Determine the (x, y) coordinate at the center of the cell enclosing the given text.  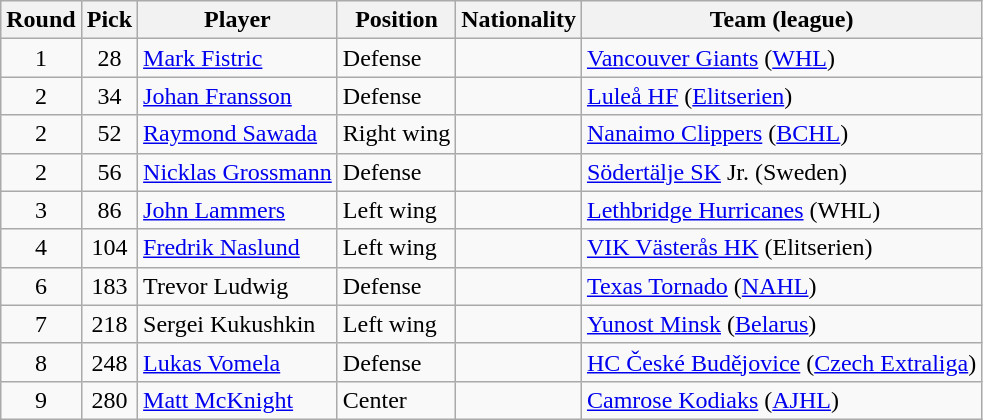
Lukas Vomela (238, 362)
HC České Budějovice (Czech Extraliga) (781, 362)
Nicklas Grossmann (238, 172)
218 (109, 324)
183 (109, 286)
Johan Fransson (238, 96)
Player (238, 20)
52 (109, 134)
Lethbridge Hurricanes (WHL) (781, 210)
Fredrik Naslund (238, 248)
Right wing (396, 134)
104 (109, 248)
4 (41, 248)
6 (41, 286)
Sergei Kukushkin (238, 324)
Raymond Sawada (238, 134)
Mark Fistric (238, 58)
Round (41, 20)
Trevor Ludwig (238, 286)
VIK Västerås HK (Elitserien) (781, 248)
7 (41, 324)
Södertälje SK Jr. (Sweden) (781, 172)
8 (41, 362)
Matt McKnight (238, 400)
Yunost Minsk (Belarus) (781, 324)
1 (41, 58)
Team (league) (781, 20)
Center (396, 400)
Nanaimo Clippers (BCHL) (781, 134)
Luleå HF (Elitserien) (781, 96)
Pick (109, 20)
86 (109, 210)
3 (41, 210)
Nationality (519, 20)
Position (396, 20)
Texas Tornado (NAHL) (781, 286)
34 (109, 96)
56 (109, 172)
9 (41, 400)
John Lammers (238, 210)
28 (109, 58)
Vancouver Giants (WHL) (781, 58)
280 (109, 400)
248 (109, 362)
Camrose Kodiaks (AJHL) (781, 400)
